Detect which cell encompasses the target text, then output its (X, Y) center coordinate. 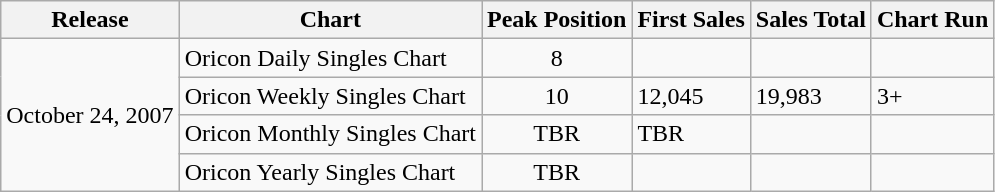
First Sales (691, 20)
Release (90, 20)
8 (557, 58)
3+ (932, 96)
Oricon Yearly Singles Chart (330, 172)
Oricon Weekly Singles Chart (330, 96)
12,045 (691, 96)
October 24, 2007 (90, 115)
Chart (330, 20)
10 (557, 96)
19,983 (810, 96)
Oricon Daily Singles Chart (330, 58)
Oricon Monthly Singles Chart (330, 134)
Sales Total (810, 20)
Chart Run (932, 20)
Peak Position (557, 20)
